Identify which cell holds the provided text, then report its (X, Y) central coordinate. 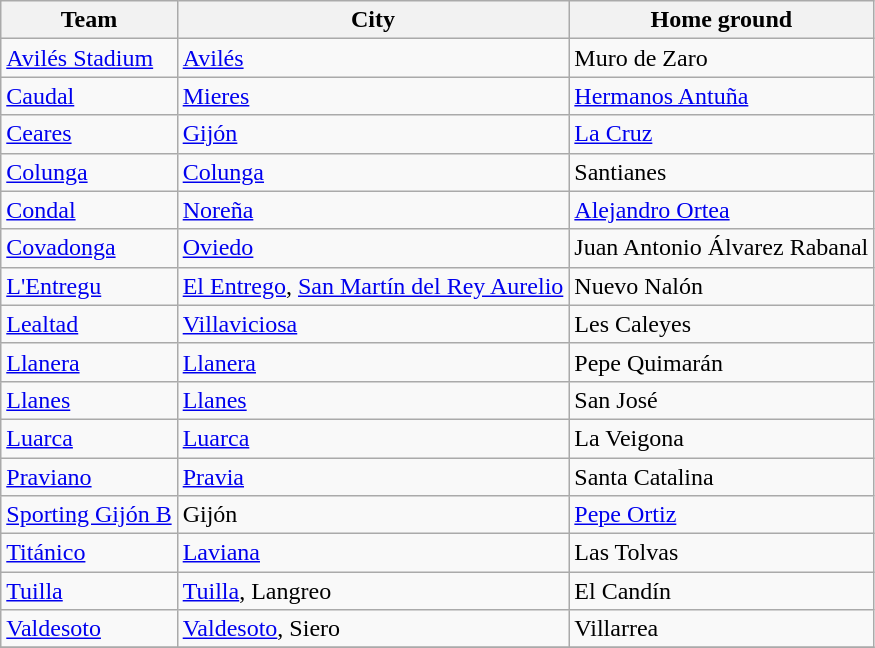
Valdesoto, Siero (373, 629)
Oviedo (373, 248)
Team (89, 20)
Ceares (89, 134)
La Veigona (722, 438)
La Cruz (722, 134)
Condal (89, 210)
Las Tolvas (722, 553)
Mieres (373, 96)
City (373, 20)
Tuilla (89, 591)
Avilés (373, 58)
Santa Catalina (722, 477)
Pepe Quimarán (722, 362)
Covadonga (89, 248)
Muro de Zaro (722, 58)
Titánico (89, 553)
Lealtad (89, 324)
Noreña (373, 210)
San José (722, 400)
Villaviciosa (373, 324)
Hermanos Antuña (722, 96)
Pravia (373, 477)
El Candín (722, 591)
Valdesoto (89, 629)
Les Caleyes (722, 324)
Home ground (722, 20)
Caudal (89, 96)
Villarrea (722, 629)
Pepe Ortiz (722, 515)
L'Entregu (89, 286)
Juan Antonio Álvarez Rabanal (722, 248)
Sporting Gijón B (89, 515)
El Entrego, San Martín del Rey Aurelio (373, 286)
Tuilla, Langreo (373, 591)
Avilés Stadium (89, 58)
Praviano (89, 477)
Laviana (373, 553)
Alejandro Ortea (722, 210)
Santianes (722, 172)
Nuevo Nalón (722, 286)
